Extract the [X, Y] coordinate from the center of the cell holding the provided text.  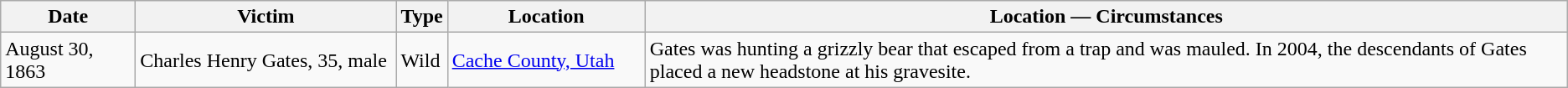
Location — Circumstances [1106, 17]
Location [546, 17]
Type [422, 17]
August 30, 1863 [69, 60]
Gates was hunting a grizzly bear that escaped from a trap and was mauled. In 2004, the descendants of Gates placed a new headstone at his gravesite. [1106, 60]
Cache County, Utah [546, 60]
Wild [422, 60]
Date [69, 17]
Charles Henry Gates, 35, male [266, 60]
Victim [266, 17]
